Return (X, Y) of the center of cell containing provided text 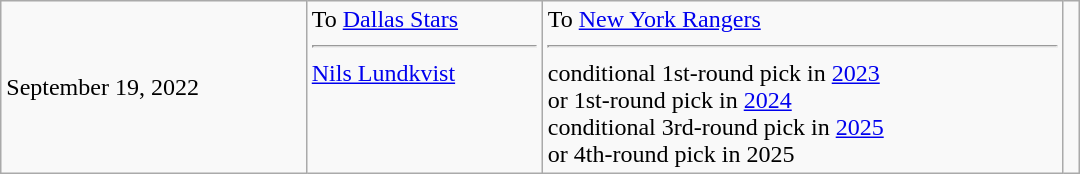
To Dallas StarsNils Lundkvist (424, 88)
To New York Rangersconditional 1st-round pick in 2023or 1st-round pick in 2024conditional 3rd-round pick in 2025or 4th-round pick in 2025 (802, 88)
September 19, 2022 (154, 88)
